Pinpoint the cell where the given text exists, returning its [x, y] midpoint coordinate. 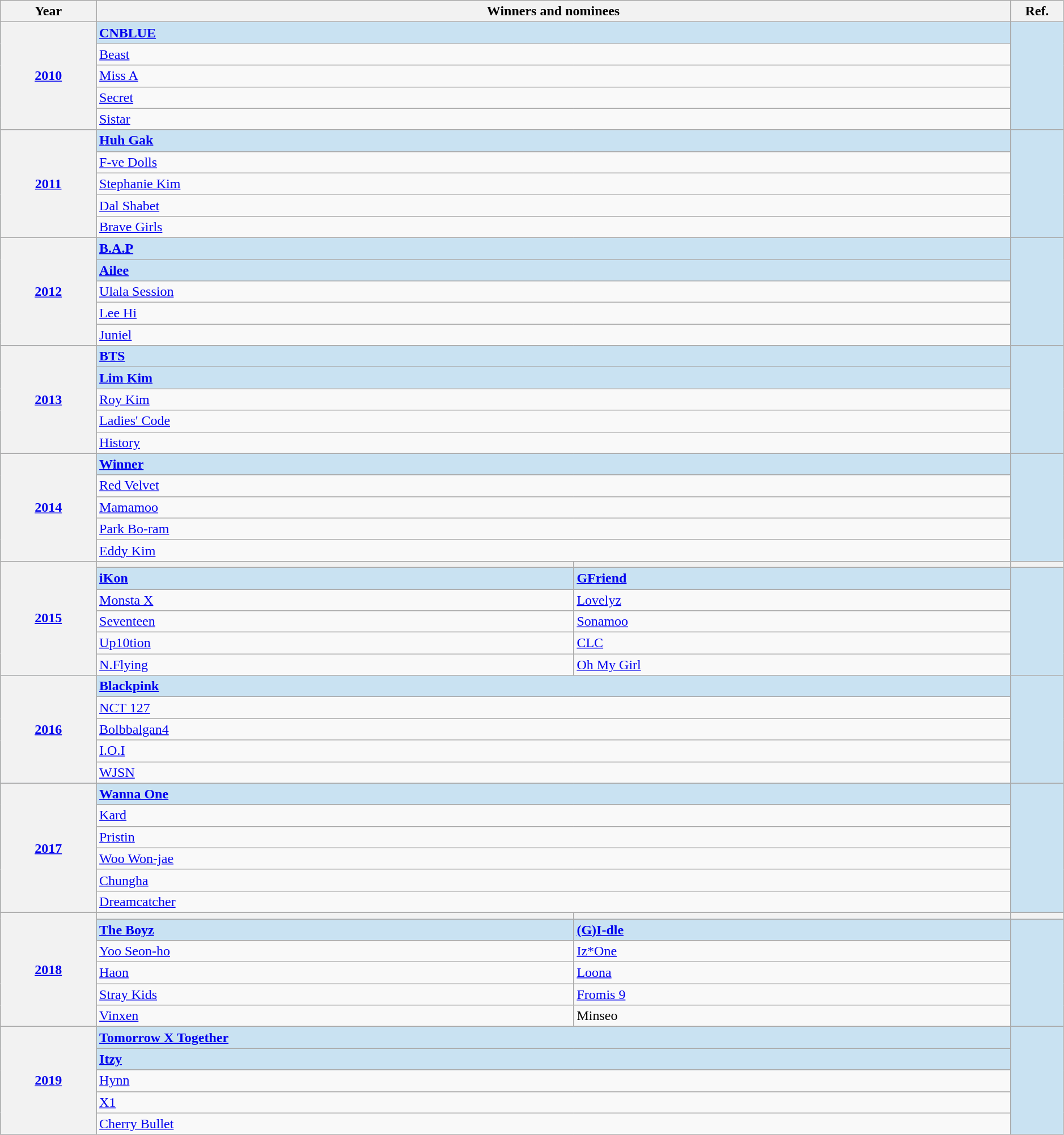
Bolbbalgan4 [553, 729]
The Boyz [335, 930]
Sistar [553, 119]
Minseo [792, 1016]
2010 [49, 76]
Park Bo-ram [553, 529]
Winner [553, 464]
Monsta X [335, 600]
CLC [792, 643]
2017 [49, 848]
GFriend [792, 578]
I.O.I [553, 751]
Up10tion [335, 643]
History [553, 443]
Wanna One [553, 794]
Roy Kim [553, 399]
2019 [49, 1081]
Seventeen [335, 622]
Stray Kids [335, 994]
Chungha [553, 880]
Iz*One [792, 951]
2014 [49, 507]
Secret [553, 97]
Lee Hi [553, 313]
2012 [49, 291]
Beast [553, 54]
Hynn [553, 1081]
N.Flying [335, 665]
CNBLUE [553, 33]
Stephanie Kim [553, 184]
Itzy [553, 1059]
BTS [553, 356]
Tomorrow X Together [553, 1038]
Vinxen [335, 1016]
2018 [49, 969]
Ref. [1037, 11]
Cherry Bullet [553, 1124]
2016 [49, 729]
Sonamoo [792, 622]
Lim Kim [553, 378]
2011 [49, 184]
Loona [792, 973]
Lovelyz [792, 600]
(G)I-dle [792, 930]
Blackpink [553, 686]
Ladies' Code [553, 421]
Juniel [553, 335]
WJSN [553, 772]
Huh Gak [553, 141]
Red Velvet [553, 486]
Fromis 9 [792, 994]
Brave Girls [553, 227]
NCT 127 [553, 708]
Miss A [553, 76]
2013 [49, 399]
X1 [553, 1102]
2015 [49, 618]
iKon [335, 578]
Dal Shabet [553, 205]
Winners and nominees [553, 11]
Dreamcatcher [553, 902]
Ailee [553, 270]
Pristin [553, 837]
Ulala Session [553, 292]
Kard [553, 815]
Mamamoo [553, 507]
Oh My Girl [792, 665]
Haon [335, 973]
B.A.P [553, 248]
Woo Won-jae [553, 858]
Yoo Seon-ho [335, 951]
F-ve Dolls [553, 162]
Year [49, 11]
Eddy Kim [553, 550]
